Extract the (x, y) coordinate from the center of the cell holding the provided text.  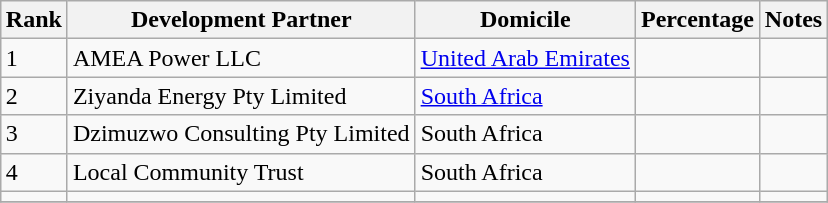
Local Community Trust (241, 172)
Development Partner (241, 20)
2 (34, 96)
AMEA Power LLC (241, 58)
United Arab Emirates (525, 58)
Percentage (697, 20)
Ziyanda Energy Pty Limited (241, 96)
Notes (793, 20)
3 (34, 134)
4 (34, 172)
1 (34, 58)
Domicile (525, 20)
Dzimuzwo Consulting Pty Limited (241, 134)
Rank (34, 20)
